Output the [x, y] coordinate of the center of the cell containing the given text.  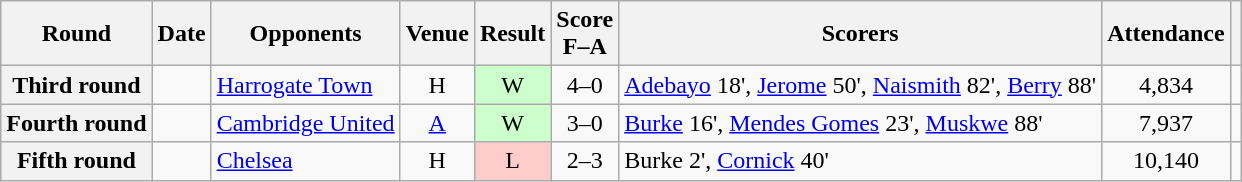
Burke 2', Cornick 40' [860, 161]
Third round [76, 85]
4–0 [585, 85]
Venue [437, 34]
Attendance [1166, 34]
Chelsea [306, 161]
Adebayo 18', Jerome 50', Naismith 82', Berry 88' [860, 85]
4,834 [1166, 85]
Round [76, 34]
Fifth round [76, 161]
7,937 [1166, 123]
Fourth round [76, 123]
ScoreF–A [585, 34]
Cambridge United [306, 123]
Scorers [860, 34]
Burke 16', Mendes Gomes 23', Muskwe 88' [860, 123]
Harrogate Town [306, 85]
Date [182, 34]
A [437, 123]
2–3 [585, 161]
3–0 [585, 123]
L [512, 161]
Result [512, 34]
10,140 [1166, 161]
Opponents [306, 34]
